Scan for the cell matching the given text and deliver its [X, Y] coordinate at center. 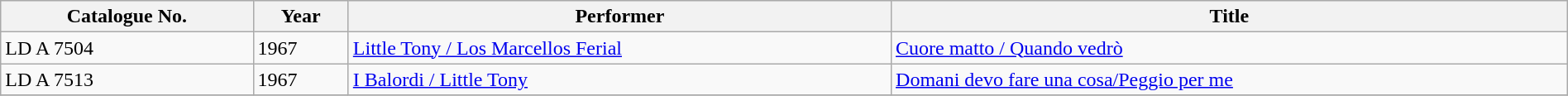
Domani devo fare una cosa/Peggio per me [1230, 79]
Year [301, 17]
Catalogue No. [127, 17]
Cuore matto / Quando vedrò [1230, 48]
Title [1230, 17]
Performer [619, 17]
I Balordi / Little Tony [619, 79]
LD A 7504 [127, 48]
LD A 7513 [127, 79]
Little Tony / Los Marcellos Ferial [619, 48]
